Output the (x, y) coordinate of the center of the cell containing the given text.  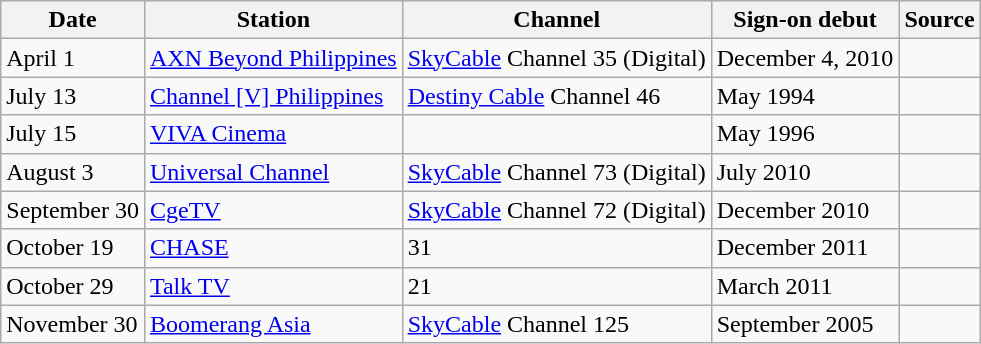
SkyCable Channel 125 (556, 324)
October 19 (73, 248)
September 2005 (805, 324)
VIVA Cinema (273, 134)
Source (940, 20)
July 13 (73, 96)
July 15 (73, 134)
CgeTV (273, 210)
Talk TV (273, 286)
May 1996 (805, 134)
CHASE (273, 248)
Destiny Cable Channel 46 (556, 96)
21 (556, 286)
Channel (556, 20)
31 (556, 248)
Boomerang Asia (273, 324)
SkyCable Channel 72 (Digital) (556, 210)
September 30 (73, 210)
April 1 (73, 58)
Universal Channel (273, 172)
Sign-on debut (805, 20)
December 4, 2010 (805, 58)
Date (73, 20)
December 2011 (805, 248)
SkyCable Channel 35 (Digital) (556, 58)
AXN Beyond Philippines (273, 58)
SkyCable Channel 73 (Digital) (556, 172)
August 3 (73, 172)
March 2011 (805, 286)
November 30 (73, 324)
May 1994 (805, 96)
December 2010 (805, 210)
July 2010 (805, 172)
October 29 (73, 286)
Station (273, 20)
Channel [V] Philippines (273, 96)
